Search for the cell housing the specified text and yield its (X, Y) center coordinate. 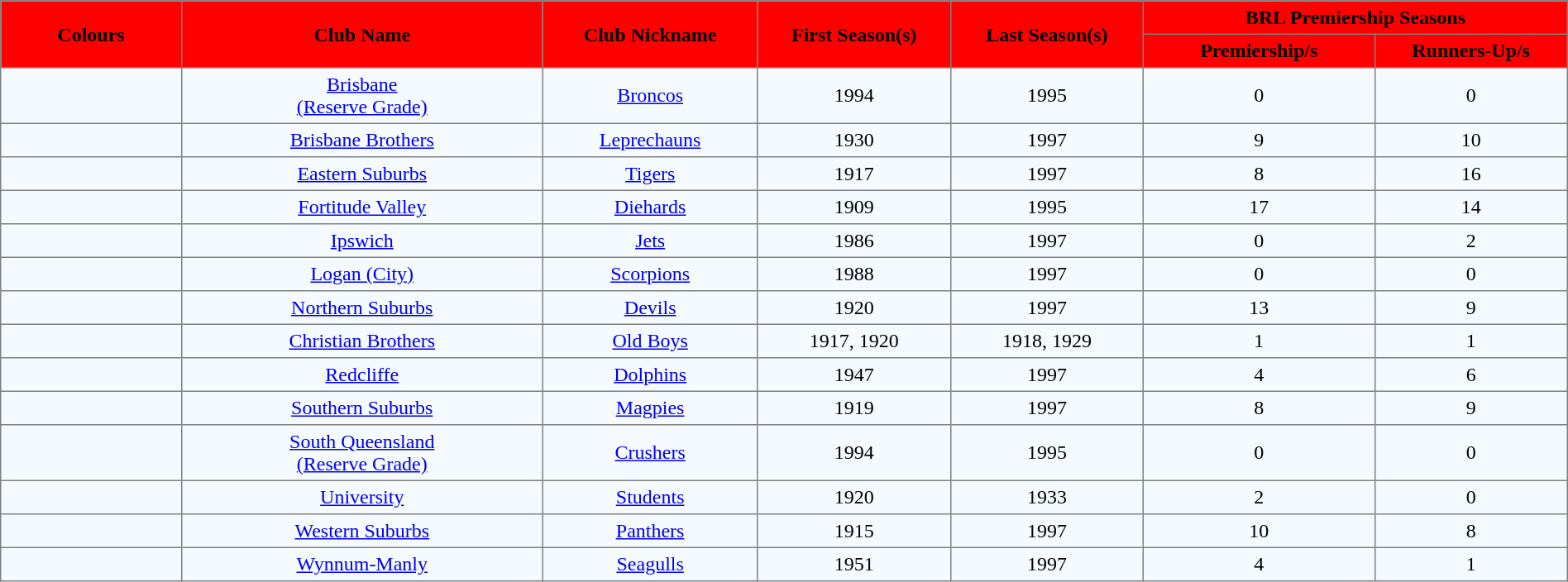
Premiership/s (1259, 50)
6 (1470, 374)
1947 (853, 374)
Crushers (650, 453)
1933 (1047, 497)
Seagulls (650, 564)
1986 (853, 241)
Christian Brothers (362, 341)
17 (1259, 207)
Ipswich (362, 241)
Diehards (650, 207)
1917 (853, 174)
Magpies (650, 408)
Brisbane(Reserve Grade) (362, 96)
14 (1470, 207)
Fortitude Valley (362, 207)
Southern Suburbs (362, 408)
Colours (91, 35)
16 (1470, 174)
BRL Premiership Seasons (1356, 17)
Dolphins (650, 374)
Logan (City) (362, 274)
Students (650, 497)
Panthers (650, 531)
1930 (853, 140)
Runners-Up/s (1470, 50)
Devils (650, 308)
Tigers (650, 174)
Club Nickname (650, 35)
Brisbane Brothers (362, 140)
University (362, 497)
South Queensland(Reserve Grade) (362, 453)
Eastern Suburbs (362, 174)
1918, 1929 (1047, 341)
First Season(s) (853, 35)
1919 (853, 408)
1909 (853, 207)
Club Name (362, 35)
Last Season(s) (1047, 35)
Old Boys (650, 341)
Western Suburbs (362, 531)
1915 (853, 531)
Northern Suburbs (362, 308)
Redcliffe (362, 374)
Leprechauns (650, 140)
Wynnum-Manly (362, 564)
13 (1259, 308)
1951 (853, 564)
Jets (650, 241)
Scorpions (650, 274)
Broncos (650, 96)
1988 (853, 274)
1917, 1920 (853, 341)
